From the cell containing the given text, extract its center point as [x, y] coordinate. 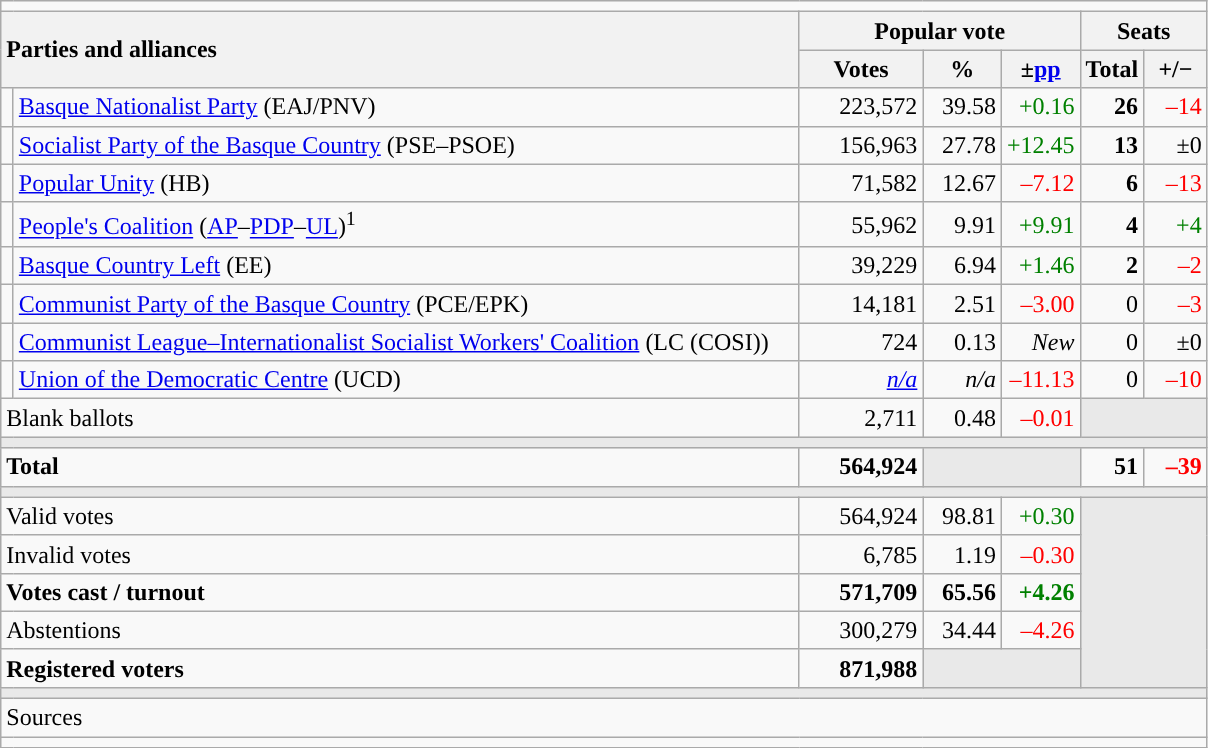
6,785 [861, 554]
2.51 [962, 304]
1.19 [962, 554]
Communist League–Internationalist Socialist Workers' Coalition (LC (COSI)) [406, 342]
300,279 [861, 630]
12.67 [962, 183]
People's Coalition (AP–PDP–UL)1 [406, 224]
+9.91 [1040, 224]
71,582 [861, 183]
+4.26 [1040, 592]
55,962 [861, 224]
724 [861, 342]
+0.30 [1040, 516]
Registered voters [400, 668]
2,711 [861, 418]
–2 [1176, 266]
Popular vote [940, 31]
Blank ballots [400, 418]
±pp [1040, 69]
New [1040, 342]
27.78 [962, 145]
0.48 [962, 418]
Communist Party of the Basque Country (PCE/EPK) [406, 304]
+1.46 [1040, 266]
–14 [1176, 107]
571,709 [861, 592]
–7.12 [1040, 183]
–0.30 [1040, 554]
0.13 [962, 342]
+0.16 [1040, 107]
Votes [861, 69]
–3 [1176, 304]
Socialist Party of the Basque Country (PSE–PSOE) [406, 145]
6.94 [962, 266]
39.58 [962, 107]
–11.13 [1040, 380]
Union of the Democratic Centre (UCD) [406, 380]
Sources [604, 718]
–10 [1176, 380]
51 [1112, 467]
Valid votes [400, 516]
9.91 [962, 224]
223,572 [861, 107]
Popular Unity (HB) [406, 183]
Seats [1144, 31]
34.44 [962, 630]
156,963 [861, 145]
+12.45 [1040, 145]
+4 [1176, 224]
6 [1112, 183]
14,181 [861, 304]
2 [1112, 266]
Basque Nationalist Party (EAJ/PNV) [406, 107]
26 [1112, 107]
–13 [1176, 183]
Votes cast / turnout [400, 592]
Invalid votes [400, 554]
–39 [1176, 467]
4 [1112, 224]
98.81 [962, 516]
Basque Country Left (EE) [406, 266]
39,229 [861, 266]
13 [1112, 145]
Abstentions [400, 630]
% [962, 69]
–0.01 [1040, 418]
–4.26 [1040, 630]
65.56 [962, 592]
–3.00 [1040, 304]
Parties and alliances [400, 50]
871,988 [861, 668]
+/− [1176, 69]
